Determine the [x, y] coordinate at the center of the cell enclosing the given text.  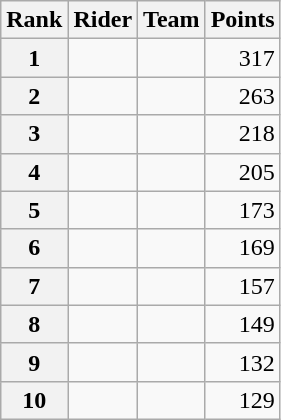
263 [242, 96]
218 [242, 134]
10 [34, 400]
2 [34, 96]
Rider [103, 20]
8 [34, 324]
317 [242, 58]
6 [34, 248]
1 [34, 58]
4 [34, 172]
Rank [34, 20]
132 [242, 362]
157 [242, 286]
Points [242, 20]
173 [242, 210]
7 [34, 286]
149 [242, 324]
129 [242, 400]
169 [242, 248]
205 [242, 172]
Team [172, 20]
5 [34, 210]
9 [34, 362]
3 [34, 134]
